Scan for the cell matching the given text and deliver its [X, Y] coordinate at center. 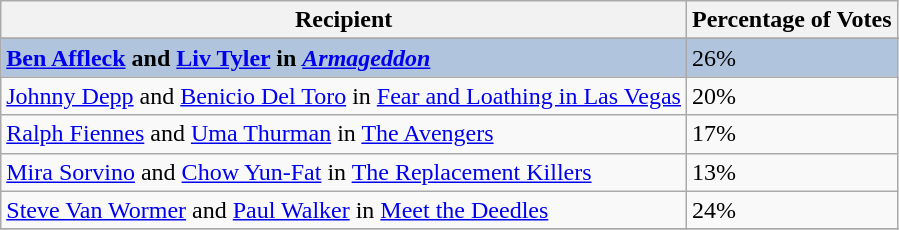
Mira Sorvino and Chow Yun-Fat in The Replacement Killers [344, 172]
17% [792, 134]
Ralph Fiennes and Uma Thurman in The Avengers [344, 134]
26% [792, 58]
Percentage of Votes [792, 20]
Steve Van Wormer and Paul Walker in Meet the Deedles [344, 210]
20% [792, 96]
Johnny Depp and Benicio Del Toro in Fear and Loathing in Las Vegas [344, 96]
Ben Affleck and Liv Tyler in Armageddon [344, 58]
13% [792, 172]
Recipient [344, 20]
24% [792, 210]
